Pinpoint the cell where the given text exists, returning its [X, Y] midpoint coordinate. 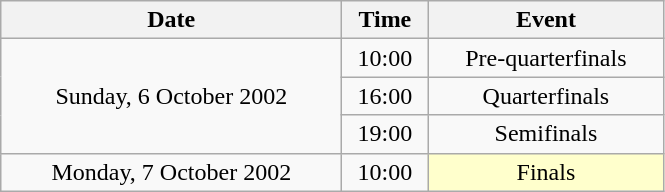
Time [385, 20]
Finals [546, 172]
Pre-quarterfinals [546, 58]
16:00 [385, 96]
Date [172, 20]
Monday, 7 October 2002 [172, 172]
Quarterfinals [546, 96]
Semifinals [546, 134]
Sunday, 6 October 2002 [172, 96]
19:00 [385, 134]
Event [546, 20]
